Output the (x, y) coordinate of the center of the cell containing the given text.  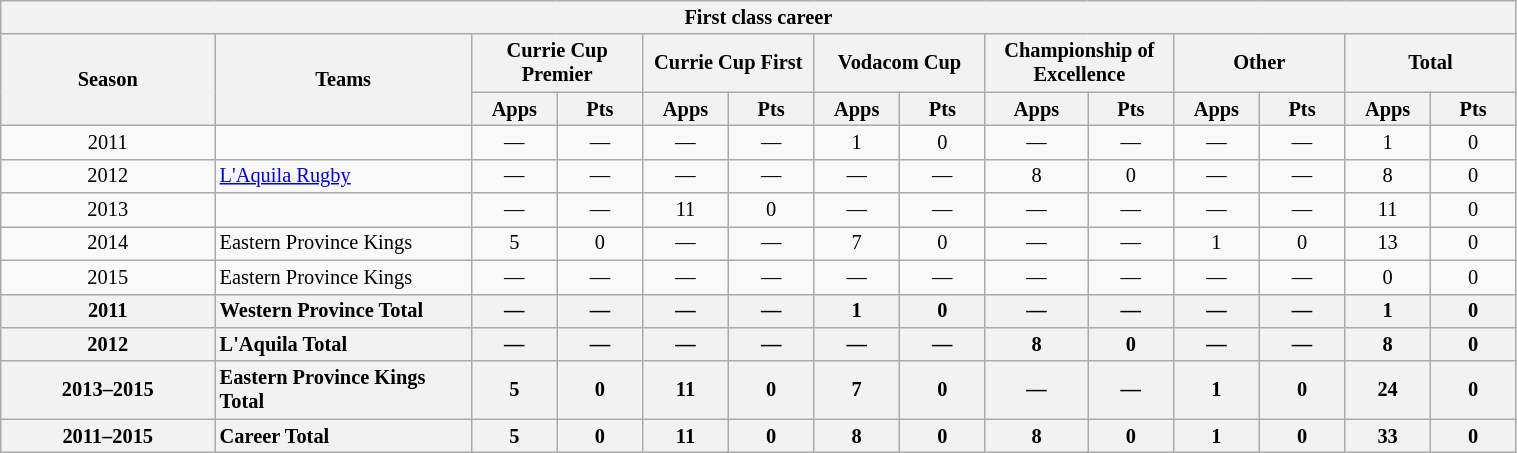
2013–2015 (108, 390)
2015 (108, 277)
13 (1388, 243)
Championship of Excellence (1080, 63)
2014 (108, 243)
Vodacom Cup (900, 63)
First class career (758, 17)
2011–2015 (108, 436)
2013 (108, 210)
Other (1260, 63)
33 (1388, 436)
24 (1388, 390)
Total (1430, 63)
Season (108, 80)
L'Aquila Rugby (344, 176)
Currie Cup First (728, 63)
Currie Cup Premier (558, 63)
Western Province Total (344, 311)
L'Aquila Total (344, 344)
Teams (344, 80)
Career Total (344, 436)
Eastern Province Kings Total (344, 390)
